From the cell containing the given text, extract its center point as (x, y) coordinate. 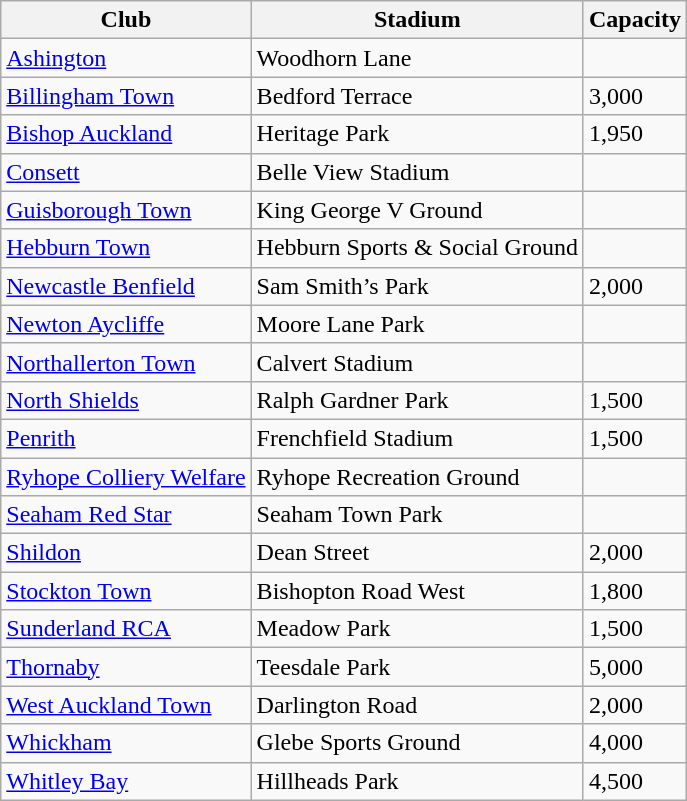
Frenchfield Stadium (417, 438)
Guisborough Town (126, 210)
Stockton Town (126, 591)
4,000 (634, 743)
Capacity (634, 20)
Sunderland RCA (126, 629)
4,500 (634, 781)
Heritage Park (417, 134)
Bedford Terrace (417, 96)
Belle View Stadium (417, 172)
Newton Aycliffe (126, 324)
1,800 (634, 591)
Glebe Sports Ground (417, 743)
North Shields (126, 400)
Meadow Park (417, 629)
Bishop Auckland (126, 134)
West Auckland Town (126, 705)
Hebburn Sports & Social Ground (417, 248)
Ryhope Recreation Ground (417, 477)
Hebburn Town (126, 248)
Sam Smith’s Park (417, 286)
Calvert Stadium (417, 362)
Club (126, 20)
Dean Street (417, 553)
3,000 (634, 96)
Whickham (126, 743)
Woodhorn Lane (417, 58)
Darlington Road (417, 705)
Teesdale Park (417, 667)
Ashington (126, 58)
Seaham Red Star (126, 515)
Moore Lane Park (417, 324)
Penrith (126, 438)
Stadium (417, 20)
Seaham Town Park (417, 515)
Northallerton Town (126, 362)
Thornaby (126, 667)
King George V Ground (417, 210)
Ralph Gardner Park (417, 400)
Bishopton Road West (417, 591)
5,000 (634, 667)
Consett (126, 172)
Billingham Town (126, 96)
Shildon (126, 553)
Hillheads Park (417, 781)
Newcastle Benfield (126, 286)
Whitley Bay (126, 781)
1,950 (634, 134)
Ryhope Colliery Welfare (126, 477)
